Determine the (X, Y) coordinate at the center of the cell enclosing the given text.  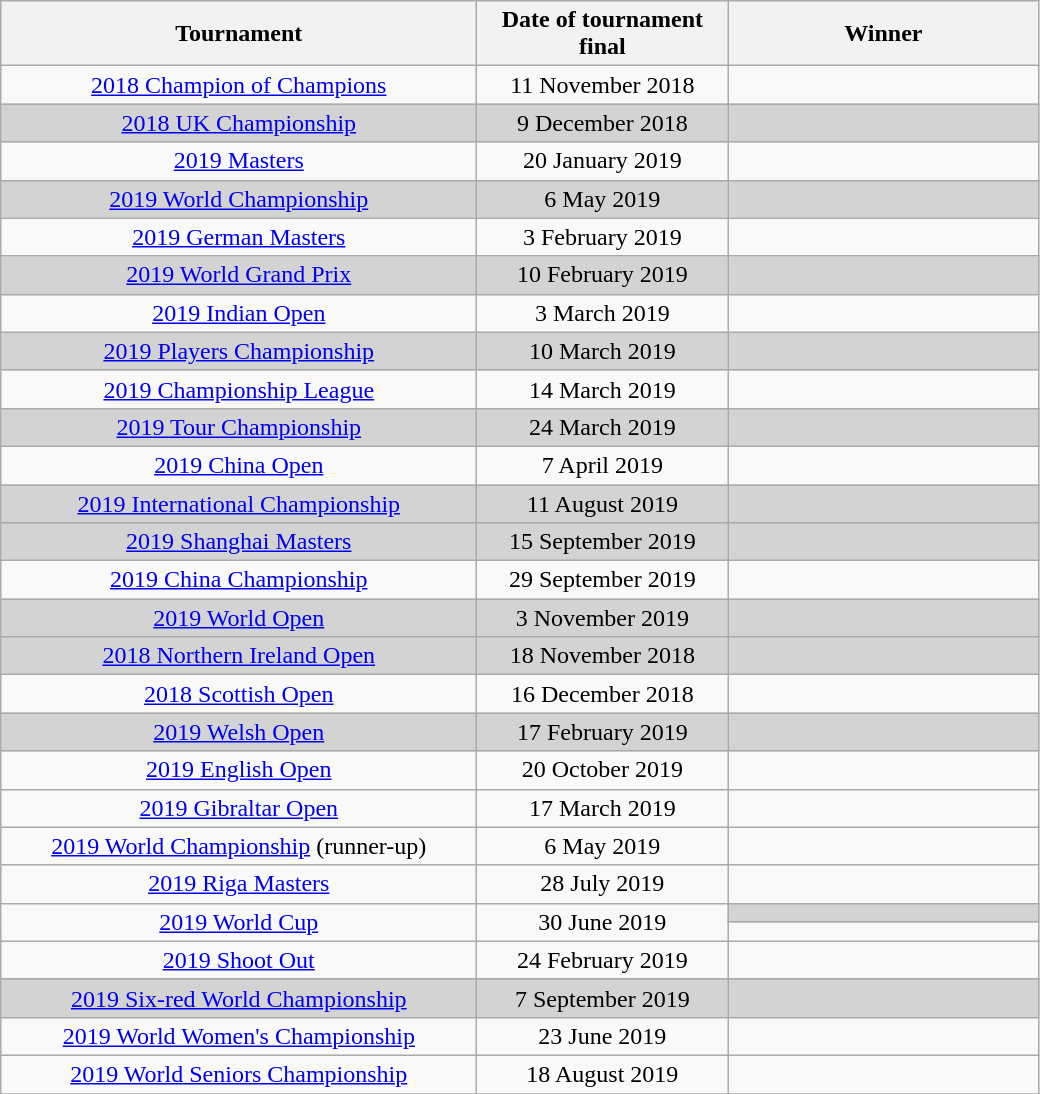
2019 Championship League (239, 389)
28 July 2019 (602, 884)
2018 Scottish Open (239, 694)
2019 Tour Championship (239, 427)
29 September 2019 (602, 580)
3 February 2019 (602, 237)
3 November 2019 (602, 618)
2018 Northern Ireland Open (239, 656)
17 February 2019 (602, 732)
2019 English Open (239, 770)
2019 Shoot Out (239, 960)
2019 Indian Open (239, 313)
2018 UK Championship (239, 123)
20 January 2019 (602, 161)
3 March 2019 (602, 313)
14 March 2019 (602, 389)
18 August 2019 (602, 1074)
2019 China Championship (239, 580)
2019 Shanghai Masters (239, 542)
2019 World Women's Championship (239, 1036)
24 February 2019 (602, 960)
Tournament (239, 34)
2019 World Grand Prix (239, 275)
7 April 2019 (602, 465)
2019 World Open (239, 618)
2019 International Championship (239, 503)
2019 World Cup (239, 922)
2019 German Masters (239, 237)
23 June 2019 (602, 1036)
2019 World Seniors Championship (239, 1074)
16 December 2018 (602, 694)
2019 Six-red World Championship (239, 998)
20 October 2019 (602, 770)
Date of tournament final (602, 34)
17 March 2019 (602, 808)
2019 World Championship (runner-up) (239, 846)
2019 Gibraltar Open (239, 808)
2019 World Championship (239, 199)
2019 Players Championship (239, 351)
11 August 2019 (602, 503)
24 March 2019 (602, 427)
Winner (884, 34)
11 November 2018 (602, 85)
7 September 2019 (602, 998)
9 December 2018 (602, 123)
2019 Welsh Open (239, 732)
10 March 2019 (602, 351)
2019 Masters (239, 161)
10 February 2019 (602, 275)
15 September 2019 (602, 542)
2019 China Open (239, 465)
18 November 2018 (602, 656)
2018 Champion of Champions (239, 85)
2019 Riga Masters (239, 884)
30 June 2019 (602, 922)
